For the text-containing cell, return its midpoint in (X, Y) coordinate format. 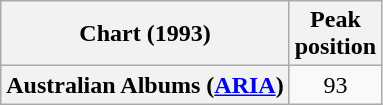
Peakposition (335, 34)
Chart (1993) (145, 34)
Australian Albums (ARIA) (145, 85)
93 (335, 85)
